Output the [X, Y] coordinate of the center of the cell containing the given text.  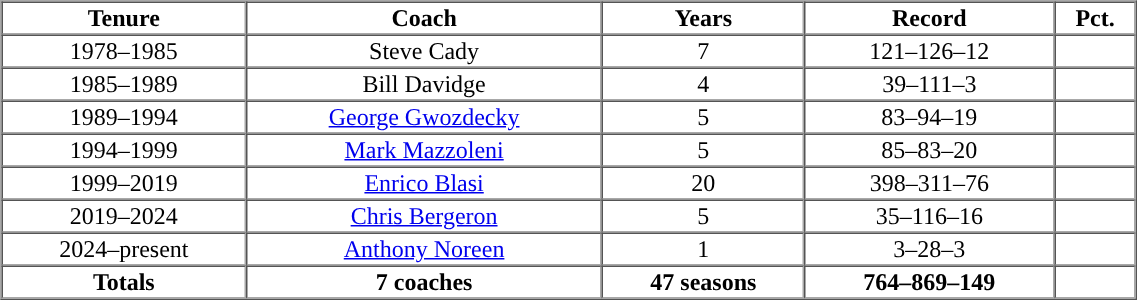
85–83–20 [930, 150]
Mark Mazzoleni [424, 150]
Coach [424, 18]
1985–1989 [124, 84]
3–28–3 [930, 248]
764–869–149 [930, 282]
Pct. [1095, 18]
39–111–3 [930, 84]
Chris Bergeron [424, 216]
47 seasons [704, 282]
Enrico Blasi [424, 182]
George Gwozdecky [424, 116]
1994–1999 [124, 150]
Totals [124, 282]
2024–present [124, 248]
Record [930, 18]
35–116–16 [930, 216]
Bill Davidge [424, 84]
83–94–19 [930, 116]
1999–2019 [124, 182]
1978–1985 [124, 50]
Steve Cady [424, 50]
4 [704, 84]
398–311–76 [930, 182]
7 [704, 50]
Anthony Noreen [424, 248]
121–126–12 [930, 50]
1 [704, 248]
Years [704, 18]
20 [704, 182]
Tenure [124, 18]
1989–1994 [124, 116]
2019–2024 [124, 216]
7 coaches [424, 282]
